Determine the (X, Y) coordinate at the center of the cell enclosing the given text.  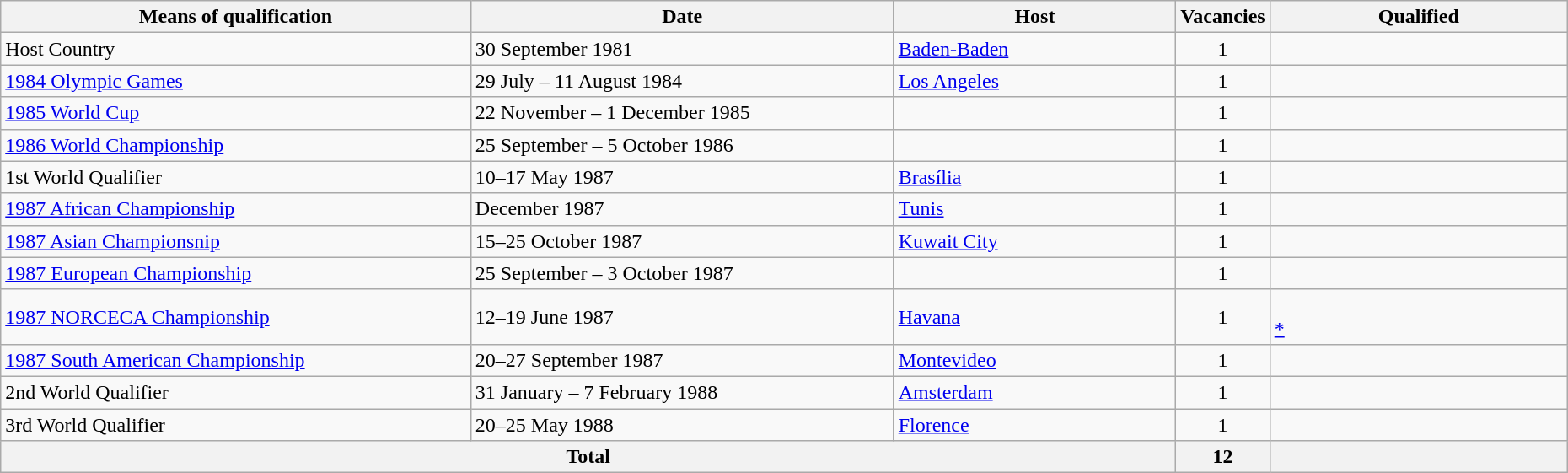
Host (1035, 17)
1984 Olympic Games (236, 81)
1987 Asian Championsnip (236, 241)
Montevideo (1035, 360)
* (1418, 317)
30 September 1981 (682, 49)
15–25 October 1987 (682, 241)
25 September – 3 October 1987 (682, 273)
Amsterdam (1035, 392)
10–17 May 1987 (682, 177)
1st World Qualifier (236, 177)
25 September – 5 October 1986 (682, 145)
Date (682, 17)
Vacancies (1223, 17)
Brasília (1035, 177)
20–27 September 1987 (682, 360)
Los Angeles (1035, 81)
1986 World Championship (236, 145)
1985 World Cup (236, 113)
Qualified (1418, 17)
12–19 June 1987 (682, 317)
Florence (1035, 424)
Host Country (236, 49)
1987 South American Championship (236, 360)
Tunis (1035, 209)
Havana (1035, 317)
Baden-Baden (1035, 49)
31 January – 7 February 1988 (682, 392)
Means of qualification (236, 17)
Total (588, 457)
12 (1223, 457)
December 1987 (682, 209)
3rd World Qualifier (236, 424)
1987 NORCECA Championship (236, 317)
20–25 May 1988 (682, 424)
29 July – 11 August 1984 (682, 81)
1987 African Championship (236, 209)
1987 European Championship (236, 273)
22 November – 1 December 1985 (682, 113)
2nd World Qualifier (236, 392)
Kuwait City (1035, 241)
